Identify which cell holds the provided text, then report its [X, Y] central coordinate. 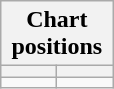
Chart positions [57, 34]
